Locate the cell with the specified text and output its [x, y] center coordinate. 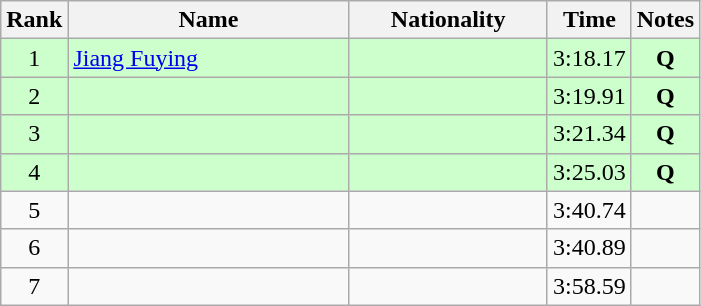
3:21.34 [589, 134]
3 [34, 134]
Nationality [448, 20]
Time [589, 20]
Rank [34, 20]
Notes [665, 20]
7 [34, 286]
Jiang Fuying [208, 58]
6 [34, 248]
2 [34, 96]
Name [208, 20]
4 [34, 172]
3:40.89 [589, 248]
1 [34, 58]
3:25.03 [589, 172]
3:58.59 [589, 286]
5 [34, 210]
3:18.17 [589, 58]
3:40.74 [589, 210]
3:19.91 [589, 96]
